Locate the cell with the specified text and output its (x, y) center coordinate. 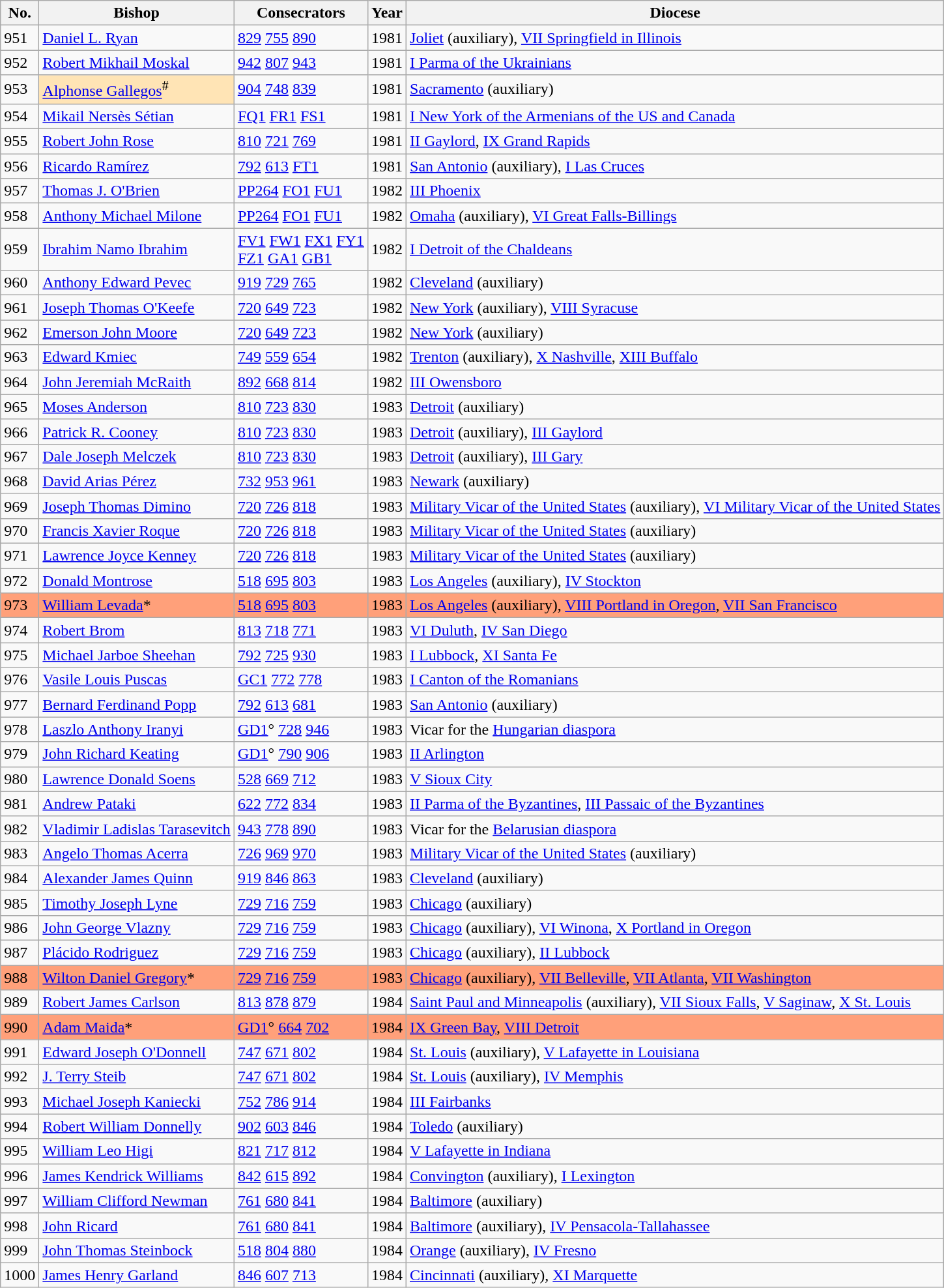
961 (20, 308)
James Kendrick Williams (137, 1176)
I Parma of the Ukrainians (675, 63)
FQ1 FR1 FS1 (301, 116)
John Richard Keating (137, 754)
919 729 765 (301, 283)
Baltimore (auxiliary), IV Pensacola-Tallahassee (675, 1225)
943 778 890 (301, 828)
John George Vlazny (137, 928)
967 (20, 456)
Dale Joseph Melczek (137, 456)
981 (20, 804)
GD1° 664 702 (301, 1027)
942 807 943 (301, 63)
Chicago (auxiliary), VI Winona, X Portland in Oregon (675, 928)
Los Angeles (auxiliary), IV Stockton (675, 581)
969 (20, 506)
Michael Joseph Kaniecki (137, 1102)
II Arlington (675, 754)
810 721 769 (301, 141)
William Levada* (137, 606)
IX Green Bay, VIII Detroit (675, 1027)
984 (20, 878)
Consecrators (301, 13)
983 (20, 853)
978 (20, 729)
Angelo Thomas Acerra (137, 853)
965 (20, 407)
963 (20, 357)
Omaha (auxiliary), VI Great Falls-Billings (675, 216)
726 969 970 (301, 853)
996 (20, 1176)
Daniel L. Ryan (137, 38)
V Sioux City (675, 779)
975 (20, 655)
954 (20, 116)
Moses Anderson (137, 407)
985 (20, 903)
Patrick R. Cooney (137, 432)
968 (20, 481)
Donald Montrose (137, 581)
Wilton Daniel Gregory* (137, 978)
I Canton of the Romanians (675, 680)
892 668 814 (301, 382)
Anthony Michael Milone (137, 216)
III Owensboro (675, 382)
John Jeremiah McRaith (137, 382)
966 (20, 432)
Anthony Edward Pevec (137, 283)
971 (20, 556)
William Clifford Newman (137, 1201)
No. (20, 13)
II Parma of the Byzantines, III Passaic of the Byzantines (675, 804)
GD1° 728 946 (301, 729)
GC1 772 778 (301, 680)
Vicar for the Belarusian diaspora (675, 828)
Thomas J. O'Brien (137, 191)
972 (20, 581)
Edward Kmiec (137, 357)
Edward Joseph O'Donnell (137, 1052)
Laszlo Anthony Iranyi (137, 729)
958 (20, 216)
821 717 812 (301, 1151)
St. Louis (auxiliary), V Lafayette in Louisiana (675, 1052)
Military Vicar of the United States (auxiliary), VI Military Vicar of the United States (675, 506)
Plácido Rodriguez (137, 953)
846 607 713 (301, 1275)
James Henry Garland (137, 1275)
998 (20, 1225)
792 613 681 (301, 705)
Alexander James Quinn (137, 878)
953 (20, 90)
993 (20, 1102)
New York (auxiliary), VIII Syracuse (675, 308)
Robert Mikhail Moskal (137, 63)
977 (20, 705)
Joseph Thomas Dimino (137, 506)
970 (20, 531)
Orange (auxiliary), IV Fresno (675, 1250)
San Antonio (auxiliary) (675, 705)
Chicago (auxiliary) (675, 903)
Vladimir Ladislas Tarasevitch (137, 828)
Diocese (675, 13)
955 (20, 141)
Saint Paul and Minneapolis (auxiliary), VII Sioux Falls, V Saginaw, X St. Louis (675, 1003)
Robert John Rose (137, 141)
956 (20, 166)
813 718 771 (301, 630)
Detroit (auxiliary) (675, 407)
622 772 834 (301, 804)
Joseph Thomas O'Keefe (137, 308)
995 (20, 1151)
Timothy Joseph Lyne (137, 903)
982 (20, 828)
Newark (auxiliary) (675, 481)
987 (20, 953)
GD1° 790 906 (301, 754)
III Fairbanks (675, 1102)
732 953 961 (301, 481)
Detroit (auxiliary), III Gary (675, 456)
I Detroit of the Chaldeans (675, 249)
980 (20, 779)
518 804 880 (301, 1250)
813 878 879 (301, 1003)
Chicago (auxiliary), II Lubbock (675, 953)
974 (20, 630)
Bernard Ferdinand Popp (137, 705)
962 (20, 332)
1000 (20, 1275)
Bishop (137, 13)
Francis Xavier Roque (137, 531)
St. Louis (auxiliary), IV Memphis (675, 1077)
John Ricard (137, 1225)
V Lafayette in Indiana (675, 1151)
842 615 892 (301, 1176)
988 (20, 978)
Trenton (auxiliary), X Nashville, XIII Buffalo (675, 357)
528 669 712 (301, 779)
902 603 846 (301, 1126)
Sacramento (auxiliary) (675, 90)
Robert Brom (137, 630)
Adam Maida* (137, 1027)
Los Angeles (auxiliary), VIII Portland in Oregon, VII San Francisco (675, 606)
William Leo Higi (137, 1151)
919 846 863 (301, 878)
Convington (auxiliary), I Lexington (675, 1176)
951 (20, 38)
989 (20, 1003)
Ibrahim Namo Ibrahim (137, 249)
999 (20, 1250)
997 (20, 1201)
960 (20, 283)
Vicar for the Hungarian diaspora (675, 729)
Chicago (auxiliary), VII Belleville, VII Atlanta, VII Washington (675, 978)
J. Terry Steib (137, 1077)
979 (20, 754)
Emerson John Moore (137, 332)
I New York of the Armenians of the US and Canada (675, 116)
752 786 914 (301, 1102)
Detroit (auxiliary), III Gaylord (675, 432)
Robert James Carlson (137, 1003)
792 725 930 (301, 655)
990 (20, 1027)
Andrew Pataki (137, 804)
San Antonio (auxiliary), I Las Cruces (675, 166)
Vasile Louis Puscas (137, 680)
Robert William Donnelly (137, 1126)
John Thomas Steinbock (137, 1250)
994 (20, 1126)
Lawrence Joyce Kenney (137, 556)
991 (20, 1052)
Ricardo Ramírez (137, 166)
986 (20, 928)
III Phoenix (675, 191)
II Gaylord, IX Grand Rapids (675, 141)
FV1 FW1 FX1 FY1FZ1 GA1 GB1 (301, 249)
VI Duluth, IV San Diego (675, 630)
976 (20, 680)
New York (auxiliary) (675, 332)
749 559 654 (301, 357)
Toledo (auxiliary) (675, 1126)
Baltimore (auxiliary) (675, 1201)
Mikail Nersès Sétian (137, 116)
952 (20, 63)
Alphonse Gallegos# (137, 90)
959 (20, 249)
792 613 FT1 (301, 166)
973 (20, 606)
David Arias Pérez (137, 481)
Cincinnati (auxiliary), XI Marquette (675, 1275)
Year (387, 13)
Michael Jarboe Sheehan (137, 655)
I Lubbock, XI Santa Fe (675, 655)
992 (20, 1077)
904 748 839 (301, 90)
957 (20, 191)
Joliet (auxiliary), VII Springfield in Illinois (675, 38)
Lawrence Donald Soens (137, 779)
964 (20, 382)
829 755 890 (301, 38)
